Extract the (x, y) coordinate from the center of the cell holding the provided text.  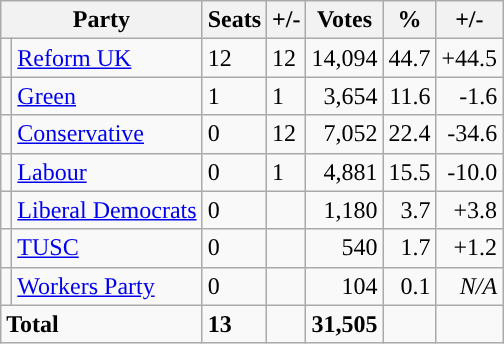
22.4 (410, 134)
+3.8 (470, 210)
Conservative (107, 134)
-1.6 (470, 96)
104 (344, 286)
Reform UK (107, 58)
N/A (470, 286)
31,505 (344, 324)
540 (344, 248)
Workers Party (107, 286)
Liberal Democrats (107, 210)
Party (102, 20)
TUSC (107, 248)
11.6 (410, 96)
Green (107, 96)
7,052 (344, 134)
Total (102, 324)
3,654 (344, 96)
% (410, 20)
0.1 (410, 286)
Seats (234, 20)
Labour (107, 172)
13 (234, 324)
+44.5 (470, 58)
1.7 (410, 248)
4,881 (344, 172)
1,180 (344, 210)
15.5 (410, 172)
+1.2 (470, 248)
3.7 (410, 210)
-34.6 (470, 134)
44.7 (410, 58)
14,094 (344, 58)
Votes (344, 20)
-10.0 (470, 172)
